Search for the cell housing the specified text and yield its [x, y] center coordinate. 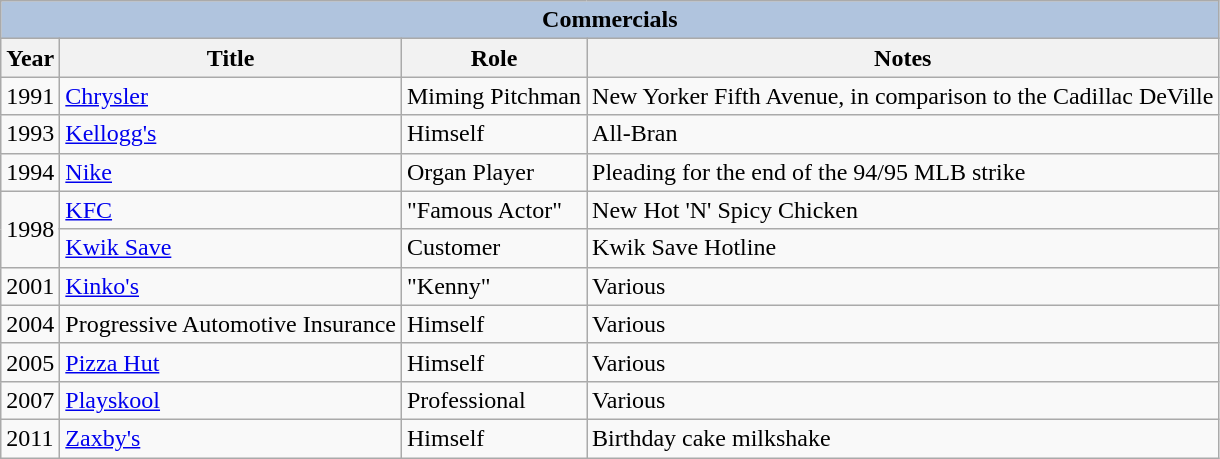
2004 [30, 324]
Pizza Hut [231, 362]
Commercials [610, 20]
2011 [30, 438]
2001 [30, 286]
Organ Player [494, 172]
Kwik Save Hotline [903, 248]
New Hot 'N' Spicy Chicken [903, 210]
Kinko's [231, 286]
"Famous Actor" [494, 210]
Nike [231, 172]
1998 [30, 229]
1994 [30, 172]
Role [494, 58]
Kellogg's [231, 134]
Customer [494, 248]
"Kenny" [494, 286]
2005 [30, 362]
Professional [494, 400]
Title [231, 58]
Notes [903, 58]
New Yorker Fifth Avenue, in comparison to the Cadillac DeVille [903, 96]
Miming Pitchman [494, 96]
All-Bran [903, 134]
2007 [30, 400]
Pleading for the end of the 94/95 MLB strike [903, 172]
Kwik Save [231, 248]
Chrysler [231, 96]
Playskool [231, 400]
Zaxby's [231, 438]
Birthday cake milkshake [903, 438]
1991 [30, 96]
Progressive Automotive Insurance [231, 324]
1993 [30, 134]
KFC [231, 210]
Year [30, 58]
